From the cell containing the given text, extract its center point as (X, Y) coordinate. 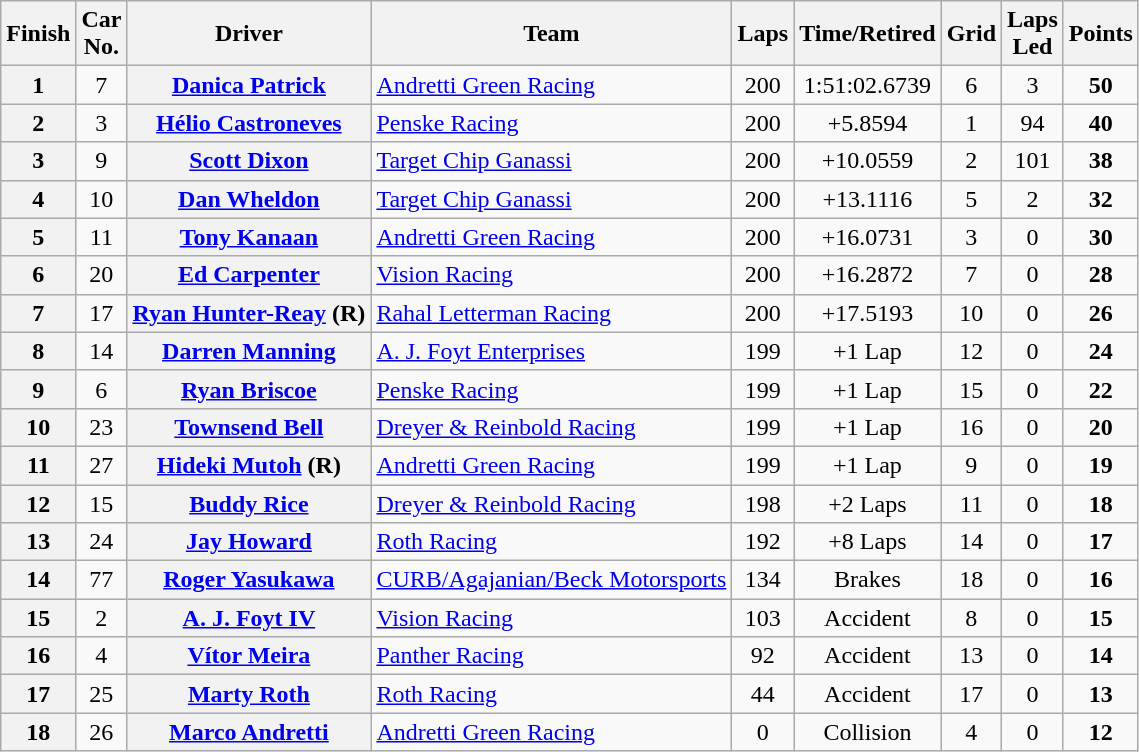
Points (1100, 34)
30 (1100, 237)
Brakes (868, 580)
22 (1100, 389)
Scott Dixon (249, 161)
Tony Kanaan (249, 237)
+8 Laps (868, 542)
23 (102, 427)
Marco Andretti (249, 732)
Finish (38, 34)
Vítor Meira (249, 656)
CarNo. (102, 34)
50 (1100, 85)
Roger Yasukawa (249, 580)
LapsLed (1033, 34)
Hideki Mutoh (R) (249, 465)
Panther Racing (552, 656)
Dan Wheldon (249, 199)
Hélio Castroneves (249, 123)
A. J. Foyt IV (249, 618)
A. J. Foyt Enterprises (552, 351)
25 (102, 694)
Buddy Rice (249, 503)
134 (763, 580)
44 (763, 694)
101 (1033, 161)
Laps (763, 34)
Darren Manning (249, 351)
103 (763, 618)
+10.0559 (868, 161)
Time/Retired (868, 34)
Driver (249, 34)
Townsend Bell (249, 427)
38 (1100, 161)
Ed Carpenter (249, 275)
94 (1033, 123)
Marty Roth (249, 694)
77 (102, 580)
27 (102, 465)
Collision (868, 732)
+5.8594 (868, 123)
1:51:02.6739 (868, 85)
Danica Patrick (249, 85)
+13.1116 (868, 199)
Team (552, 34)
Ryan Hunter-Reay (R) (249, 313)
+2 Laps (868, 503)
+16.2872 (868, 275)
Rahal Letterman Racing (552, 313)
Jay Howard (249, 542)
+16.0731 (868, 237)
198 (763, 503)
CURB/Agajanian/Beck Motorsports (552, 580)
+17.5193 (868, 313)
40 (1100, 123)
32 (1100, 199)
19 (1100, 465)
192 (763, 542)
Ryan Briscoe (249, 389)
Grid (971, 34)
92 (763, 656)
28 (1100, 275)
